Pinpoint the cell where the given text exists, returning its [X, Y] midpoint coordinate. 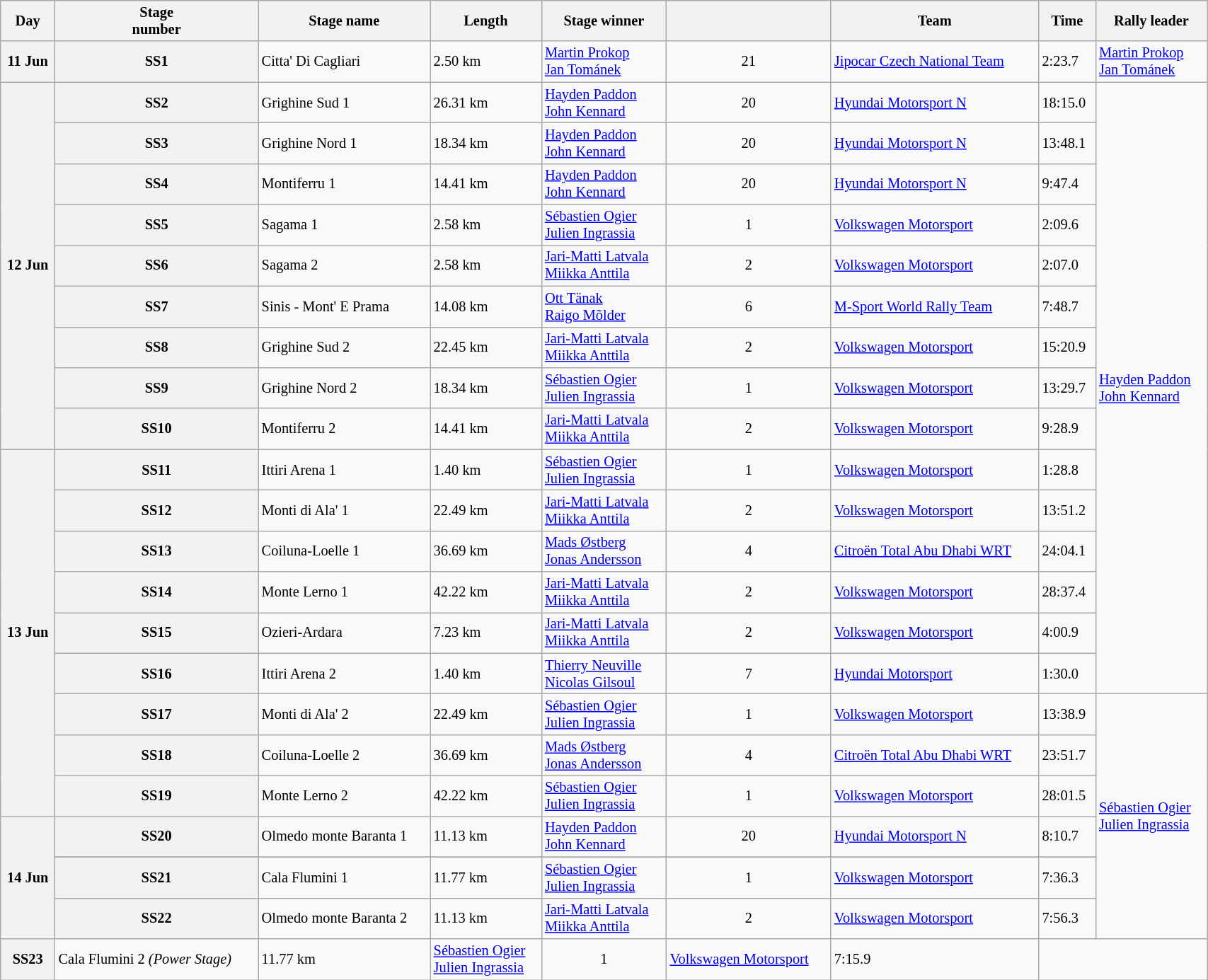
22.45 km [485, 347]
4:00.9 [1067, 633]
23:51.7 [1067, 755]
13:51.2 [1067, 510]
Monti di Ala' 1 [344, 510]
SS11 [157, 470]
28:01.5 [1067, 796]
SS16 [157, 674]
8:10.7 [1067, 836]
7.23 km [485, 633]
Grighine Nord 2 [344, 388]
Ozieri-Ardara [344, 633]
SS19 [157, 796]
SS23 [28, 959]
Montiferru 2 [344, 429]
Thierry Neuville Nicolas Gilsoul [604, 674]
Coiluna-Loelle 2 [344, 755]
SS8 [157, 347]
Sagama 2 [344, 265]
Sinis - Mont' E Prama [344, 306]
7:56.3 [1067, 918]
12 Jun [28, 266]
Hyundai Motorsport [935, 674]
SS13 [157, 551]
14 Jun [28, 877]
7:36.3 [1067, 877]
26.31 km [485, 103]
SS18 [157, 755]
13:38.9 [1067, 714]
Ott Tänak Raigo Mõlder [604, 306]
M-Sport World Rally Team [935, 306]
SS14 [157, 592]
1:28.8 [1067, 470]
SS15 [157, 633]
Coiluna-Loelle 1 [344, 551]
SS22 [157, 918]
Time [1067, 21]
SS9 [157, 388]
14.08 km [485, 306]
SS4 [157, 184]
SS1 [157, 62]
Cala Flumini 2 (Power Stage) [157, 959]
15:20.9 [1067, 347]
Stage name [344, 21]
Rally leader [1151, 21]
Ittiri Arena 2 [344, 674]
9:47.4 [1067, 184]
SS2 [157, 103]
2:09.6 [1067, 225]
Stagenumber [157, 21]
Jipocar Czech National Team [935, 62]
2:07.0 [1067, 265]
SS21 [157, 877]
SS7 [157, 306]
Monte Lerno 2 [344, 796]
13 Jun [28, 633]
Olmedo monte Baranta 2 [344, 918]
18:15.0 [1067, 103]
Sagama 1 [344, 225]
6 [749, 306]
SS3 [157, 143]
7:15.9 [935, 959]
SS12 [157, 510]
Day [28, 21]
SS10 [157, 429]
13:29.7 [1067, 388]
Montiferru 1 [344, 184]
Ittiri Arena 1 [344, 470]
Length [485, 21]
2:23.7 [1067, 62]
21 [749, 62]
Stage winner [604, 21]
2.50 km [485, 62]
Monti di Ala' 2 [344, 714]
SS20 [157, 836]
13:48.1 [1067, 143]
7 [749, 674]
SS5 [157, 225]
Grighine Sud 1 [344, 103]
11 Jun [28, 62]
9:28.9 [1067, 429]
Cala Flumini 1 [344, 877]
SS17 [157, 714]
1:30.0 [1067, 674]
Grighine Nord 1 [344, 143]
Olmedo monte Baranta 1 [344, 836]
Team [935, 21]
Grighine Sud 2 [344, 347]
24:04.1 [1067, 551]
Monte Lerno 1 [344, 592]
Citta' Di Cagliari [344, 62]
7:48.7 [1067, 306]
28:37.4 [1067, 592]
SS6 [157, 265]
